Determine the (X, Y) coordinate at the center of the cell enclosing the given text.  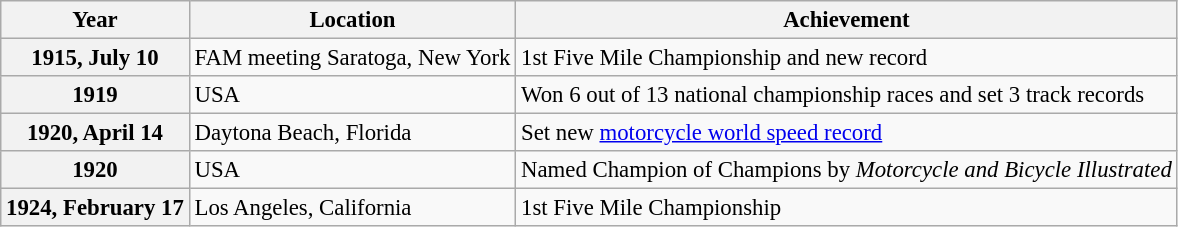
Los Angeles, California (352, 208)
Set new motorcycle world speed record (846, 133)
Location (352, 20)
FAM meeting Saratoga, New York (352, 58)
1915, July 10 (95, 58)
1920 (95, 170)
1920, April 14 (95, 133)
Achievement (846, 20)
Named Champion of Champions by Motorcycle and Bicycle Illustrated (846, 170)
1st Five Mile Championship (846, 208)
1924, February 17 (95, 208)
Year (95, 20)
Daytona Beach, Florida (352, 133)
Won 6 out of 13 national championship races and set 3 track records (846, 95)
1st Five Mile Championship and new record (846, 58)
1919 (95, 95)
